Determine the (X, Y) coordinate at the center of the cell enclosing the given text.  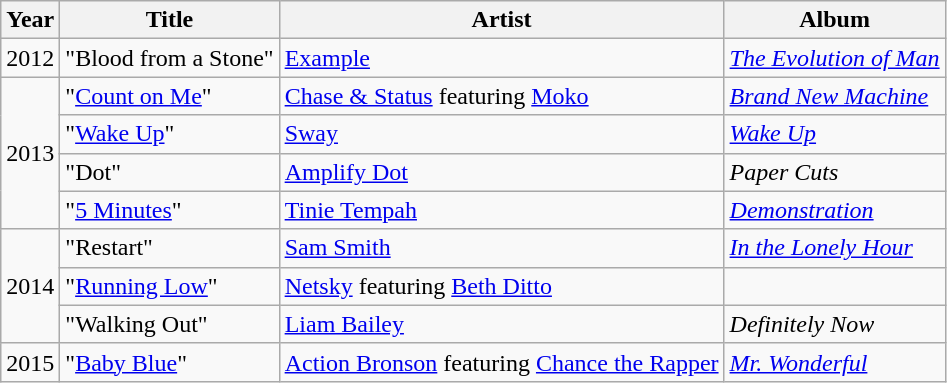
Definitely Now (834, 324)
2014 (30, 286)
"Count on Me" (170, 96)
"Walking Out" (170, 324)
Demonstration (834, 210)
Sway (502, 134)
Action Bronson featuring Chance the Rapper (502, 362)
"Baby Blue" (170, 362)
Tinie Tempah (502, 210)
"Blood from a Stone" (170, 58)
Chase & Status featuring Moko (502, 96)
"5 Minutes" (170, 210)
"Restart" (170, 248)
Year (30, 20)
2012 (30, 58)
Title (170, 20)
In the Lonely Hour (834, 248)
Amplify Dot (502, 172)
Mr. Wonderful (834, 362)
Wake Up (834, 134)
Netsky featuring Beth Ditto (502, 286)
"Wake Up" (170, 134)
Example (502, 58)
Album (834, 20)
2015 (30, 362)
Artist (502, 20)
Sam Smith (502, 248)
The Evolution of Man (834, 58)
"Running Low" (170, 286)
Brand New Machine (834, 96)
"Dot" (170, 172)
Liam Bailey (502, 324)
Paper Cuts (834, 172)
2013 (30, 153)
